Scan for the cell matching the given text and deliver its (x, y) coordinate at center. 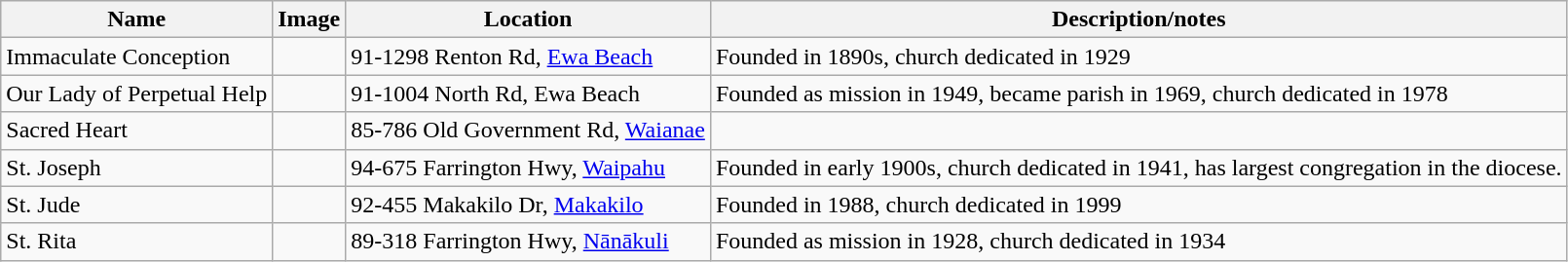
Founded in 1890s, church dedicated in 1929 (1139, 56)
Sacred Heart (136, 131)
St. Rita (136, 242)
Founded as mission in 1949, became parish in 1969, church dedicated in 1978 (1139, 94)
85-786 Old Government Rd, Waianae (528, 131)
Our Lady of Perpetual Help (136, 94)
92-455 Makakilo Dr, Makakilo (528, 205)
Founded in 1988, church dedicated in 1999 (1139, 205)
St. Joseph (136, 168)
Immaculate Conception (136, 56)
Founded as mission in 1928, church dedicated in 1934 (1139, 242)
Image (310, 19)
Name (136, 19)
Location (528, 19)
St. Jude (136, 205)
94-675 Farrington Hwy, Waipahu (528, 168)
Founded in early 1900s, church dedicated in 1941, has largest congregation in the diocese. (1139, 168)
Description/notes (1139, 19)
91-1004 North Rd, Ewa Beach (528, 94)
89-318 Farrington Hwy, Nānākuli (528, 242)
91-1298 Renton Rd, Ewa Beach (528, 56)
